Find where the given text appears and provide that cell's center as [x, y] coordinate. 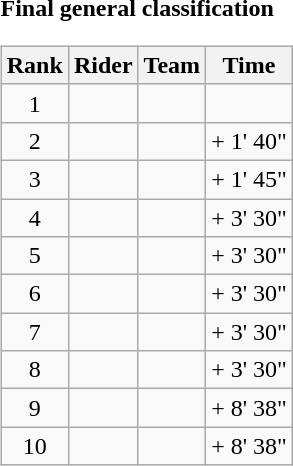
10 [34, 446]
+ 1' 40" [250, 141]
Team [172, 65]
9 [34, 408]
+ 1' 45" [250, 179]
Rider [103, 65]
Rank [34, 65]
6 [34, 294]
3 [34, 179]
8 [34, 370]
2 [34, 141]
5 [34, 256]
1 [34, 103]
4 [34, 217]
7 [34, 332]
Time [250, 65]
